Return the (x, y) coordinate for the center point of the cell that contains the specified text.  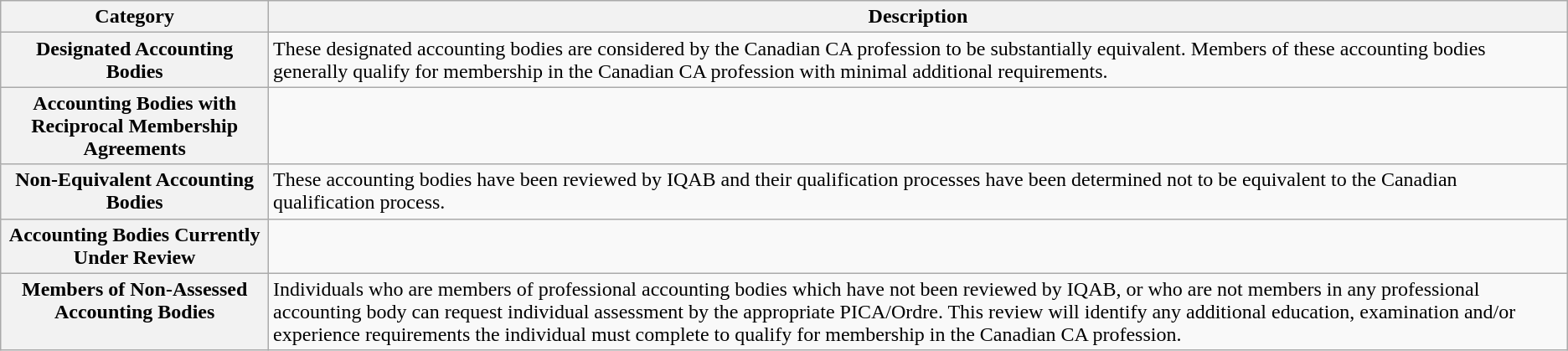
Description (918, 17)
Accounting Bodies Currently Under Review (135, 246)
Non-Equivalent Accounting Bodies (135, 191)
Members of Non-Assessed Accounting Bodies (135, 312)
Accounting Bodies with Reciprocal Membership Agreements (135, 126)
Designated Accounting Bodies (135, 60)
Category (135, 17)
